For the text-containing cell, return its midpoint in (X, Y) coordinate format. 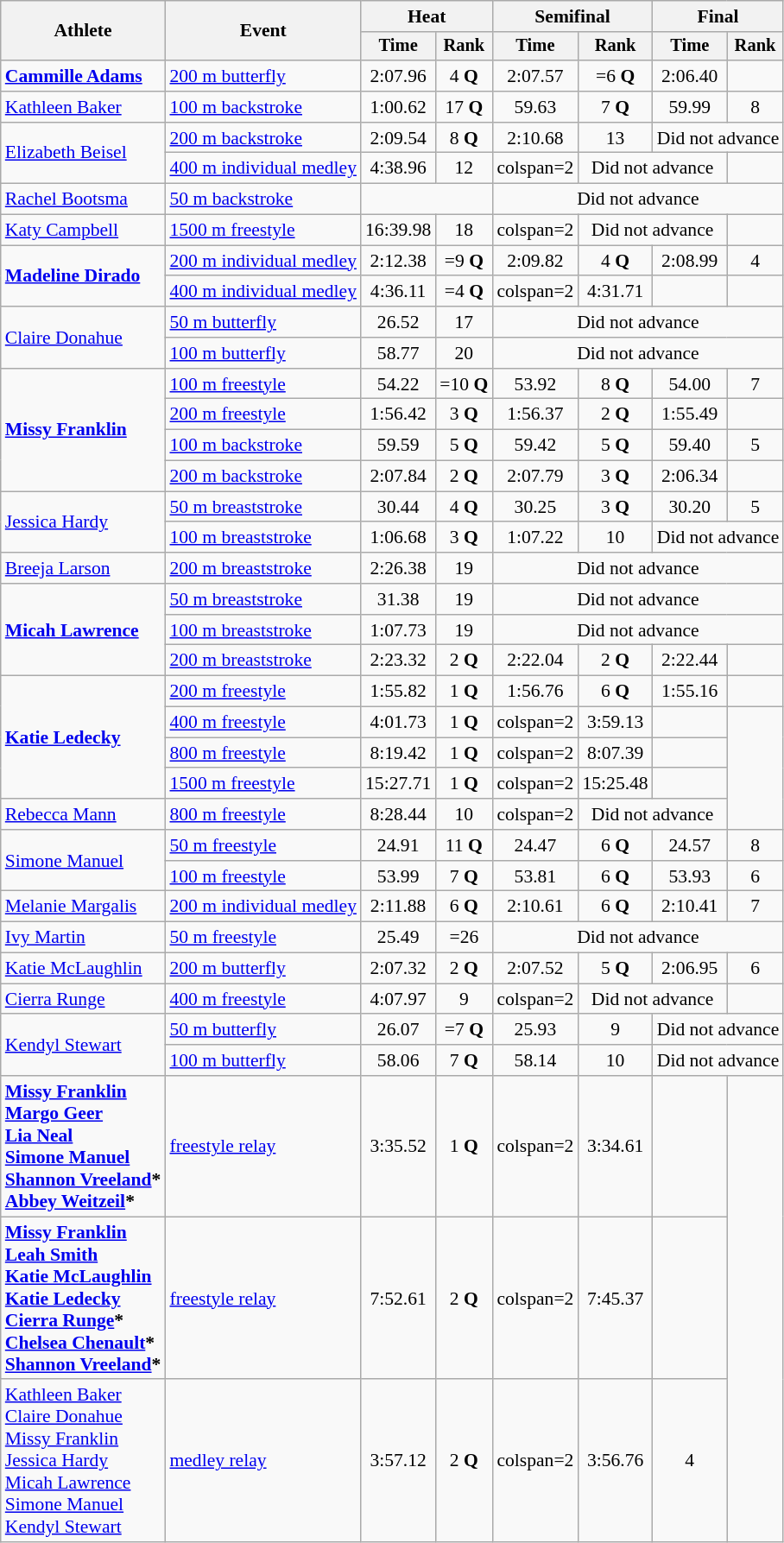
Missy Franklin (83, 430)
2:08.99 (690, 261)
4:01.73 (398, 723)
Katy Campbell (83, 231)
18 (464, 231)
59.63 (535, 107)
30.20 (690, 507)
53.92 (535, 384)
Claire Donahue (83, 337)
medley relay (262, 1461)
Athlete (83, 31)
30.44 (398, 507)
Melanie Margalis (83, 907)
2:07.79 (535, 477)
26.07 (398, 1030)
8:07.39 (615, 753)
1:55.49 (690, 414)
1:56.42 (398, 414)
4:07.97 (398, 999)
2:06.34 (690, 477)
Rebecca Mann (83, 814)
11 Q (464, 845)
1:07.73 (398, 630)
Cammille Adams (83, 76)
25.49 (398, 938)
2:26.38 (398, 568)
1:55.16 (690, 692)
=7 Q (464, 1030)
8:19.42 (398, 753)
Heat (427, 16)
53.93 (690, 876)
2:06.95 (690, 969)
58.77 (398, 353)
2:09.54 (398, 138)
2:12.38 (398, 261)
53.99 (398, 876)
30.25 (535, 507)
58.06 (398, 1060)
3:56.76 (615, 1461)
2:11.88 (398, 907)
Rachel Bootsma (83, 199)
Kathleen BakerClaire DonahueMissy FranklinJessica HardyMicah LawrenceSimone ManuelKendyl Stewart (83, 1461)
Jessica Hardy (83, 522)
2:23.32 (398, 661)
1:06.68 (398, 538)
59.42 (535, 446)
2:10.68 (535, 138)
=9 Q (464, 261)
3:59.13 (615, 723)
=6 Q (615, 76)
Semifinal (572, 16)
26.52 (398, 322)
54.22 (398, 384)
2:07.96 (398, 76)
59.59 (398, 446)
Cierra Runge (83, 999)
13 (615, 138)
=26 (464, 938)
20 (464, 353)
17 (464, 322)
2:06.40 (690, 76)
58.14 (535, 1060)
Elizabeth Beisel (83, 154)
15:27.71 (398, 784)
Katie Ledecky (83, 737)
50 m backstroke (262, 199)
53.81 (535, 876)
54.00 (690, 384)
24.47 (535, 845)
2:07.52 (535, 969)
Missy FranklinLeah SmithKatie McLaughlinKatie LedeckyCierra Runge*Chelsea Chenault*Shannon Vreeland* (83, 1299)
2:10.61 (535, 907)
Breeja Larson (83, 568)
16:39.98 (398, 231)
12 (464, 168)
4:38.96 (398, 168)
7:52.61 (398, 1299)
2:22.04 (535, 661)
1:07.22 (535, 538)
Micah Lawrence (83, 630)
24.91 (398, 845)
4:36.11 (398, 292)
3:57.12 (398, 1461)
31.38 (398, 599)
3:34.61 (615, 1147)
8:28.44 (398, 814)
Kendyl Stewart (83, 1045)
Simone Manuel (83, 860)
2:09.82 (535, 261)
59.99 (690, 107)
1:56.37 (535, 414)
2:07.84 (398, 477)
Ivy Martin (83, 938)
Madeline Dirado (83, 276)
Missy FranklinMargo GeerLia NealSimone ManuelShannon Vreeland*Abbey Weitzeil* (83, 1147)
=4 Q (464, 292)
24.57 (690, 845)
15:25.48 (615, 784)
Event (262, 31)
2:07.32 (398, 969)
59.40 (690, 446)
2:10.41 (690, 907)
25.93 (535, 1030)
Kathleen Baker (83, 107)
2:22.44 (690, 661)
1:56.76 (535, 692)
1:55.82 (398, 692)
1:00.62 (398, 107)
2:07.57 (535, 76)
3:35.52 (398, 1147)
4:31.71 (615, 292)
=10 Q (464, 384)
Katie McLaughlin (83, 969)
17 Q (464, 107)
Final (718, 16)
7:45.37 (615, 1299)
